Determine the [X, Y] coordinate at the center of the cell enclosing the given text.  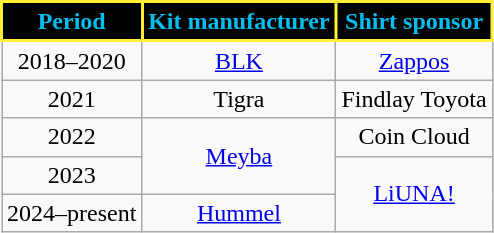
LiUNA! [414, 194]
Hummel [239, 213]
Shirt sponsor [414, 22]
BLK [239, 60]
Tigra [239, 99]
2024–present [72, 213]
2022 [72, 137]
2021 [72, 99]
Meyba [239, 156]
Zappos [414, 60]
2018–2020 [72, 60]
Coin Cloud [414, 137]
2023 [72, 175]
Period [72, 22]
Kit manufacturer [239, 22]
Findlay Toyota [414, 99]
